Find where the given text appears and provide that cell's center as (X, Y) coordinate. 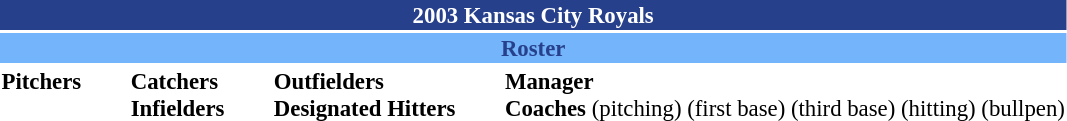
2003 Kansas City Royals (533, 15)
Roster (533, 48)
